Locate the cell with the specified text and output its [x, y] center coordinate. 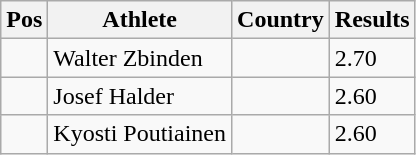
Athlete [140, 20]
Kyosti Poutiainen [140, 134]
Country [281, 20]
Josef Halder [140, 96]
2.70 [372, 58]
Results [372, 20]
Pos [24, 20]
Walter Zbinden [140, 58]
